Return the [X, Y] coordinate for the center point of the cell that contains the specified text.  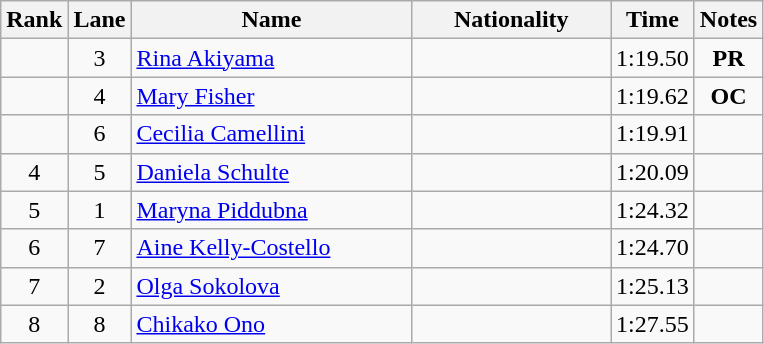
1:19.91 [653, 134]
1:20.09 [653, 172]
1:24.32 [653, 210]
Daniela Schulte [272, 172]
Maryna Piddubna [272, 210]
Notes [728, 20]
Mary Fisher [272, 96]
Rank [34, 20]
Rina Akiyama [272, 58]
Olga Sokolova [272, 286]
1:24.70 [653, 248]
Lane [100, 20]
1:25.13 [653, 286]
Nationality [512, 20]
2 [100, 286]
PR [728, 58]
1:19.50 [653, 58]
3 [100, 58]
Time [653, 20]
OC [728, 96]
Cecilia Camellini [272, 134]
Aine Kelly-Costello [272, 248]
1:27.55 [653, 324]
1:19.62 [653, 96]
Chikako Ono [272, 324]
Name [272, 20]
1 [100, 210]
